Extract the (x, y) coordinate from the center of the cell holding the provided text.  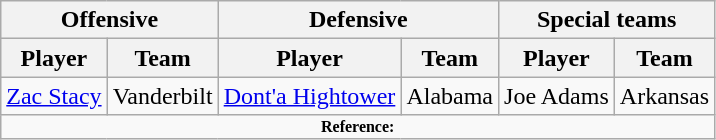
Offensive (110, 20)
Defensive (358, 20)
Reference: (358, 127)
Zac Stacy (54, 96)
Joe Adams (557, 96)
Dont'a Hightower (310, 96)
Arkansas (664, 96)
Alabama (450, 96)
Special teams (607, 20)
Vanderbilt (162, 96)
